Capture the cell that displays the provided text and extract its [X, Y] central coordinate. 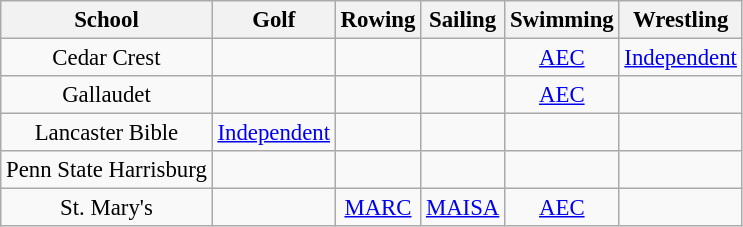
Golf [274, 20]
School [106, 20]
Rowing [378, 20]
MARC [378, 208]
Cedar Crest [106, 58]
Lancaster Bible [106, 133]
Penn State Harrisburg [106, 170]
Swimming [562, 20]
Wrestling [680, 20]
MAISA [463, 208]
Gallaudet [106, 95]
Sailing [463, 20]
St. Mary's [106, 208]
